Provide the (X, Y) coordinate of the cell's center where the given text is located.  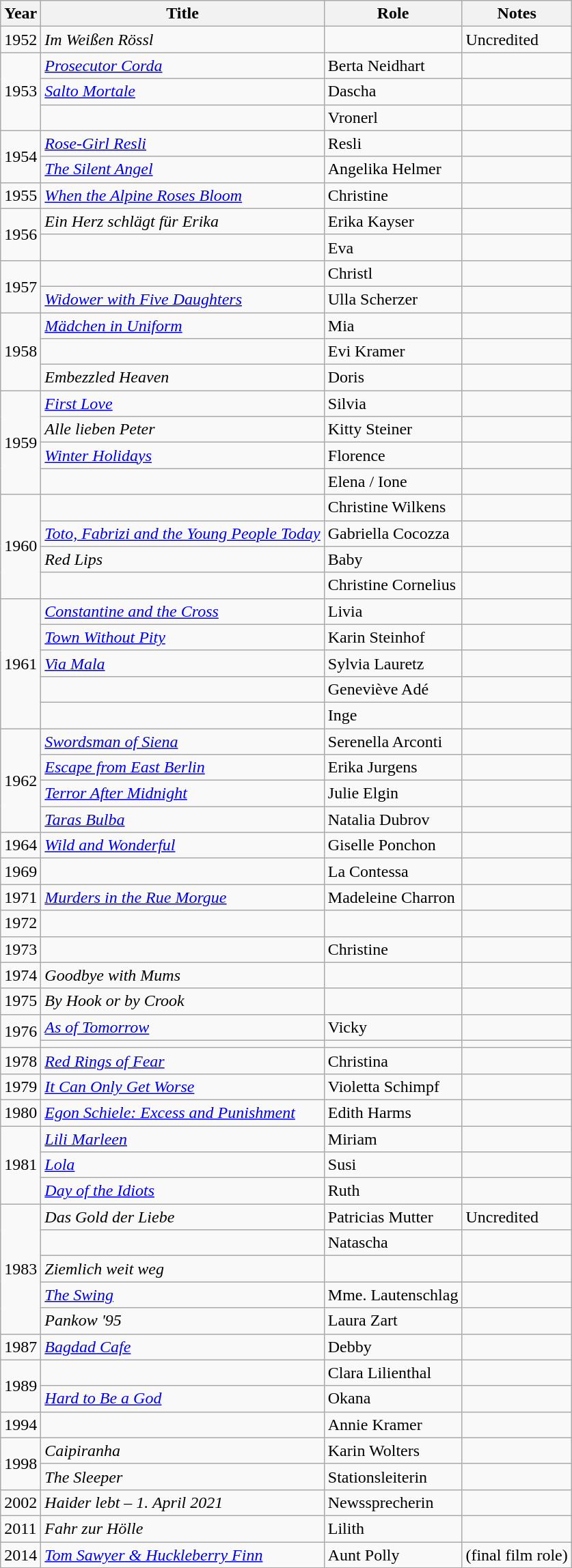
Lola (182, 1165)
1976 (21, 1031)
Violetta Schimpf (393, 1087)
Angelika Helmer (393, 169)
Julie Elgin (393, 794)
Madeleine Charron (393, 897)
Miriam (393, 1138)
1959 (21, 443)
Sylvia Lauretz (393, 663)
1987 (21, 1347)
Via Mala (182, 663)
Role (393, 14)
Serenella Arconti (393, 741)
Natascha (393, 1243)
Notes (517, 14)
Pankow '95 (182, 1321)
1974 (21, 975)
Prosecutor Corda (182, 66)
Title (182, 14)
Resli (393, 143)
Taras Bulba (182, 820)
Salto Mortale (182, 92)
Christine Wilkens (393, 507)
Dascha (393, 92)
1955 (21, 195)
1978 (21, 1061)
Berta Neidhart (393, 66)
Town Without Pity (182, 637)
1952 (21, 40)
Hard to Be a God (182, 1399)
Fahr zur Hölle (182, 1528)
La Contessa (393, 871)
Natalia Dubrov (393, 820)
When the Alpine Roses Bloom (182, 195)
Vronerl (393, 117)
1953 (21, 92)
Goodbye with Mums (182, 975)
1969 (21, 871)
Day of the Idiots (182, 1191)
Okana (393, 1399)
Tom Sawyer & Huckleberry Finn (182, 1555)
Haider lebt – 1. April 2021 (182, 1502)
1957 (21, 286)
Inge (393, 715)
Murders in the Rue Morgue (182, 897)
Swordsman of Siena (182, 741)
1975 (21, 1001)
1983 (21, 1269)
Escape from East Berlin (182, 768)
2014 (21, 1555)
Mme. Lautenschlag (393, 1295)
Rose-Girl Resli (182, 143)
1994 (21, 1425)
The Sleeper (182, 1476)
1956 (21, 234)
It Can Only Get Worse (182, 1087)
Edith Harms (393, 1112)
1972 (21, 923)
Annie Kramer (393, 1425)
Silvia (393, 404)
Livia (393, 611)
Kitty Steiner (393, 430)
Eva (393, 247)
Terror After Midnight (182, 794)
Susi (393, 1165)
2002 (21, 1502)
Florence (393, 456)
Geneviève Adé (393, 689)
Erika Jurgens (393, 768)
The Swing (182, 1295)
Winter Holidays (182, 456)
Ulla Scherzer (393, 299)
Ruth (393, 1191)
1989 (21, 1386)
Das Gold der Liebe (182, 1217)
Constantine and the Cross (182, 611)
Im Weißen Rössl (182, 40)
1964 (21, 845)
Giselle Ponchon (393, 845)
Aunt Polly (393, 1555)
Clara Lilienthal (393, 1373)
1980 (21, 1112)
By Hook or by Crook (182, 1001)
Widower with Five Daughters (182, 299)
1961 (21, 663)
Mädchen in Uniform (182, 326)
Debby (393, 1347)
Gabriella Cocozza (393, 533)
Vicky (393, 1027)
Wild and Wonderful (182, 845)
Erika Kayser (393, 221)
Stationsleiterin (393, 1476)
Evi Kramer (393, 352)
Ein Herz schlägt für Erika (182, 221)
Karin Wolters (393, 1451)
1954 (21, 156)
Christl (393, 273)
1981 (21, 1164)
Christine Cornelius (393, 585)
1971 (21, 897)
Baby (393, 559)
(final film role) (517, 1555)
1998 (21, 1464)
Caipiranha (182, 1451)
1973 (21, 949)
Red Lips (182, 559)
As of Tomorrow (182, 1027)
Year (21, 14)
Alle lieben Peter (182, 430)
Doris (393, 378)
Toto, Fabrizi and the Young People Today (182, 533)
1962 (21, 780)
1960 (21, 546)
Christina (393, 1061)
Patricias Mutter (393, 1217)
Lili Marleen (182, 1138)
Newssprecherin (393, 1502)
First Love (182, 404)
Elena / Ione (393, 481)
1958 (21, 352)
Ziemlich weit weg (182, 1269)
Egon Schiele: Excess and Punishment (182, 1112)
Bagdad Cafe (182, 1347)
2011 (21, 1528)
Laura Zart (393, 1321)
Karin Steinhof (393, 637)
Embezzled Heaven (182, 378)
The Silent Angel (182, 169)
Mia (393, 326)
1979 (21, 1087)
Red Rings of Fear (182, 1061)
Lilith (393, 1528)
